Scan for the cell matching the given text and deliver its [X, Y] coordinate at center. 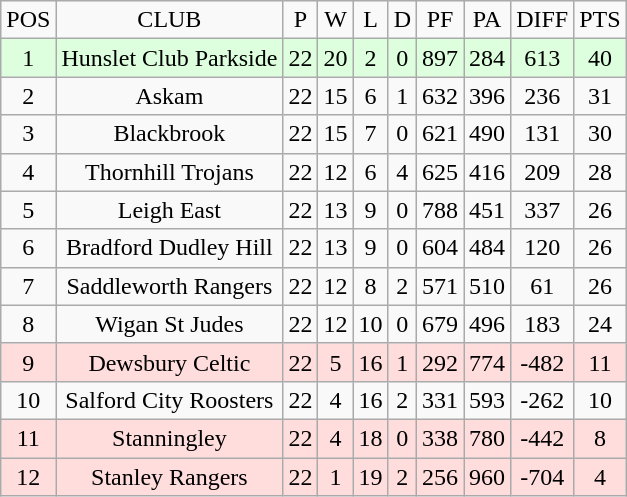
Dewsbury Celtic [170, 362]
Salford City Roosters [170, 400]
28 [600, 172]
30 [600, 134]
788 [440, 210]
897 [440, 58]
19 [370, 477]
120 [542, 248]
18 [370, 438]
CLUB [170, 20]
490 [488, 134]
292 [440, 362]
183 [542, 324]
Hunslet Club Parkside [170, 58]
774 [488, 362]
621 [440, 134]
Leigh East [170, 210]
510 [488, 286]
24 [600, 324]
604 [440, 248]
Wigan St Judes [170, 324]
284 [488, 58]
31 [600, 96]
236 [542, 96]
632 [440, 96]
PA [488, 20]
484 [488, 248]
960 [488, 477]
-442 [542, 438]
416 [488, 172]
PF [440, 20]
DIFF [542, 20]
-262 [542, 400]
593 [488, 400]
40 [600, 58]
131 [542, 134]
Blackbrook [170, 134]
Stanley Rangers [170, 477]
625 [440, 172]
PTS [600, 20]
61 [542, 286]
-482 [542, 362]
3 [28, 134]
Thornhill Trojans [170, 172]
Bradford Dudley Hill [170, 248]
337 [542, 210]
331 [440, 400]
20 [336, 58]
496 [488, 324]
679 [440, 324]
396 [488, 96]
338 [440, 438]
451 [488, 210]
256 [440, 477]
209 [542, 172]
D [402, 20]
571 [440, 286]
W [336, 20]
Saddleworth Rangers [170, 286]
-704 [542, 477]
P [300, 20]
780 [488, 438]
Askam [170, 96]
Stanningley [170, 438]
POS [28, 20]
L [370, 20]
613 [542, 58]
